Capture the cell that displays the provided text and extract its [x, y] central coordinate. 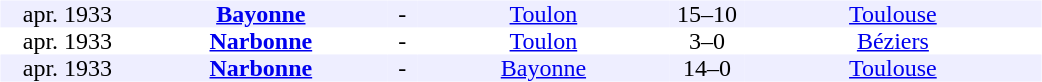
3–0 [707, 42]
14–0 [707, 68]
15–10 [707, 14]
Béziers [892, 42]
